Locate the cell with the specified text and output its [X, Y] center coordinate. 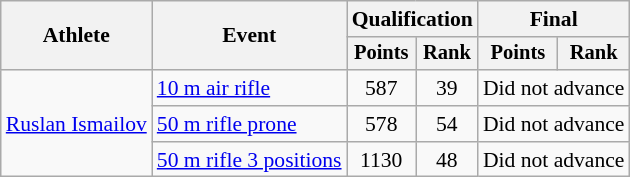
54 [447, 124]
Athlete [76, 36]
578 [382, 124]
Qualification [412, 19]
Final [554, 19]
39 [447, 88]
587 [382, 88]
Event [250, 36]
Ruslan Ismailov [76, 124]
10 m air rifle [250, 88]
50 m rifle prone [250, 124]
